Pinpoint the cell where the given text exists, returning its [x, y] midpoint coordinate. 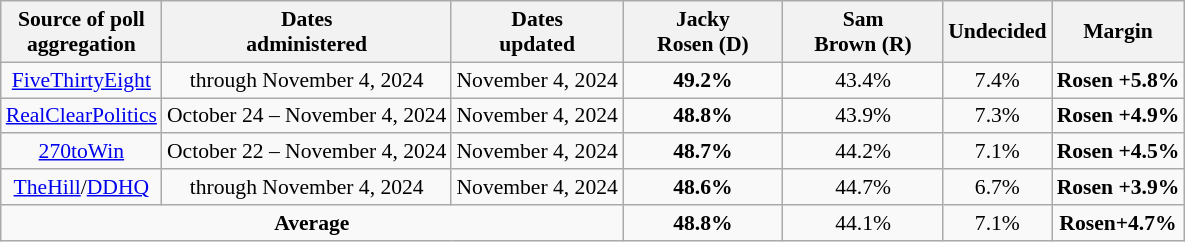
FiveThirtyEight [82, 80]
Undecided [997, 32]
48.6% [703, 187]
48.7% [703, 152]
Rosen +3.9% [1118, 187]
TheHill/DDHQ [82, 187]
270toWin [82, 152]
Rosen +5.8% [1118, 80]
Margin [1118, 32]
44.7% [863, 187]
43.9% [863, 116]
6.7% [997, 187]
October 24 – November 4, 2024 [307, 116]
Rosen+4.7% [1118, 223]
October 22 – November 4, 2024 [307, 152]
Rosen +4.9% [1118, 116]
Sam Brown (R) [863, 32]
JackyRosen (D) [703, 32]
44.1% [863, 223]
7.4% [997, 80]
Average [312, 223]
49.2% [703, 80]
Rosen +4.5% [1118, 152]
Datesadministered [307, 32]
Source of pollaggregation [82, 32]
7.3% [997, 116]
Datesupdated [536, 32]
44.2% [863, 152]
RealClearPolitics [82, 116]
43.4% [863, 80]
